Scan for the cell matching the given text and deliver its [X, Y] coordinate at center. 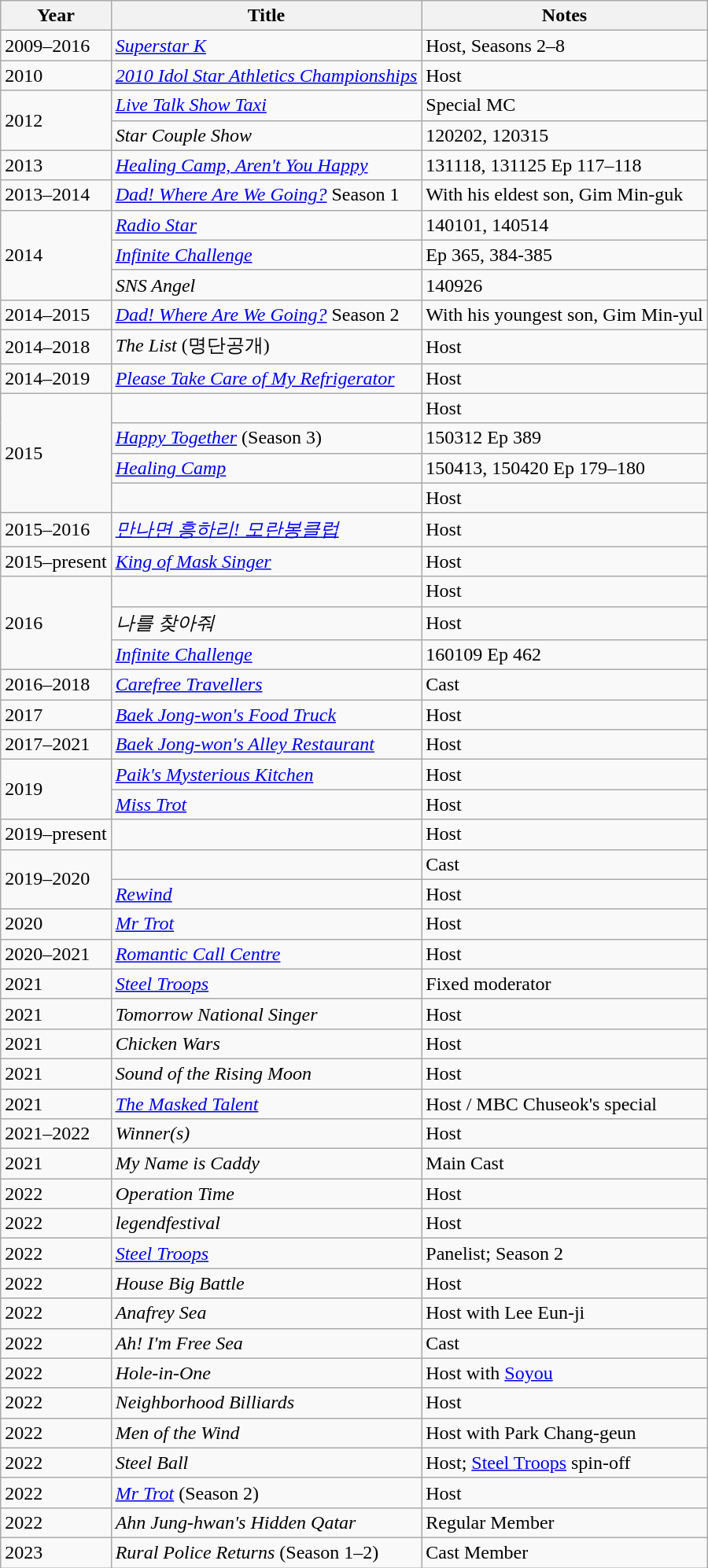
Host with Park Chang-geun [565, 1433]
140101, 140514 [565, 225]
2019–present [56, 834]
Radio Star [266, 225]
Regular Member [565, 1522]
Host; Steel Troops spin-off [565, 1463]
Hole-in-One [266, 1373]
2010 Idol Star Athletics Championships [266, 75]
Host with Soyou [565, 1373]
2015 [56, 453]
Ep 365, 384-385 [565, 255]
Paik's Mysterious Kitchen [266, 775]
With his eldest son, Gim Min-guk [565, 195]
Operation Time [266, 1194]
2020–2021 [56, 954]
2014 [56, 255]
Star Couple Show [266, 135]
Fixed moderator [565, 984]
Main Cast [565, 1164]
Sound of the Rising Moon [266, 1073]
나를 찾아줘 [266, 623]
Please Take Care of My Refrigerator [266, 378]
Year [56, 16]
2014–2015 [56, 315]
Chicken Wars [266, 1043]
My Name is Caddy [266, 1164]
2016–2018 [56, 685]
Dad! Where Are We Going? Season 2 [266, 315]
Anafrey Sea [266, 1313]
Carefree Travellers [266, 685]
Rural Police Returns (Season 1–2) [266, 1552]
2021–2022 [56, 1134]
140926 [565, 285]
The Masked Talent [266, 1103]
Title [266, 16]
2014–2019 [56, 378]
Panelist; Season 2 [565, 1253]
150312 Ep 389 [565, 438]
2017–2021 [56, 745]
Tomorrow National Singer [266, 1014]
With his youngest son, Gim Min-yul [565, 315]
Ahn Jung-hwan's Hidden Qatar [266, 1522]
Healing Camp [266, 468]
House Big Battle [266, 1283]
King of Mask Singer [266, 561]
160109 Ep 462 [565, 655]
Mr Trot [266, 924]
The List (명단공개) [266, 346]
Baek Jong-won's Alley Restaurant [266, 745]
2015–present [56, 561]
2017 [56, 715]
Host, Seasons 2–8 [565, 46]
Cast Member [565, 1552]
SNS Angel [266, 285]
131118, 131125 Ep 117–118 [565, 165]
2019 [56, 790]
Live Talk Show Taxi [266, 105]
2020 [56, 924]
2010 [56, 75]
Notes [565, 16]
2023 [56, 1552]
120202, 120315 [565, 135]
Superstar K [266, 46]
Happy Together (Season 3) [266, 438]
만나면 흥하리! 모란봉클럽 [266, 530]
2013–2014 [56, 195]
Host / MBC Chuseok's special [565, 1103]
2014–2018 [56, 346]
Mr Trot (Season 2) [266, 1493]
Dad! Where Are We Going? Season 1 [266, 195]
Neighborhood Billiards [266, 1403]
Winner(s) [266, 1134]
2015–2016 [56, 530]
2012 [56, 120]
2016 [56, 623]
Ah! I'm Free Sea [266, 1343]
2019–2020 [56, 879]
Special MC [565, 105]
2009–2016 [56, 46]
legendfestival [266, 1224]
2013 [56, 165]
150413, 150420 Ep 179–180 [565, 468]
Baek Jong-won's Food Truck [266, 715]
Host with Lee Eun-ji [565, 1313]
Rewind [266, 894]
Steel Ball [266, 1463]
Men of the Wind [266, 1433]
Miss Trot [266, 804]
Healing Camp, Aren't You Happy [266, 165]
Romantic Call Centre [266, 954]
